Identify which cell holds the provided text, then report its [x, y] central coordinate. 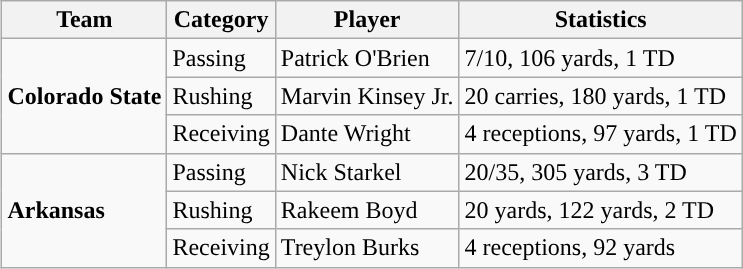
20 yards, 122 yards, 2 TD [600, 210]
Rakeem Boyd [367, 210]
20 carries, 180 yards, 1 TD [600, 96]
Category [221, 20]
4 receptions, 97 yards, 1 TD [600, 134]
Team [84, 20]
Treylon Burks [367, 248]
4 receptions, 92 yards [600, 248]
Statistics [600, 20]
Marvin Kinsey Jr. [367, 96]
20/35, 305 yards, 3 TD [600, 172]
Nick Starkel [367, 172]
7/10, 106 yards, 1 TD [600, 58]
Arkansas [84, 210]
Patrick O'Brien [367, 58]
Player [367, 20]
Colorado State [84, 96]
Dante Wright [367, 134]
